Determine the (X, Y) coordinate at the center of the cell enclosing the given text.  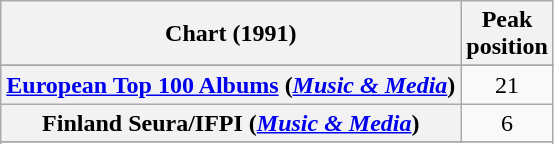
6 (507, 123)
21 (507, 85)
European Top 100 Albums (Music & Media) (231, 85)
Chart (1991) (231, 34)
Peakposition (507, 34)
Finland Seura/IFPI (Music & Media) (231, 123)
